Return the (X, Y) coordinate for the center point of the cell that contains the specified text.  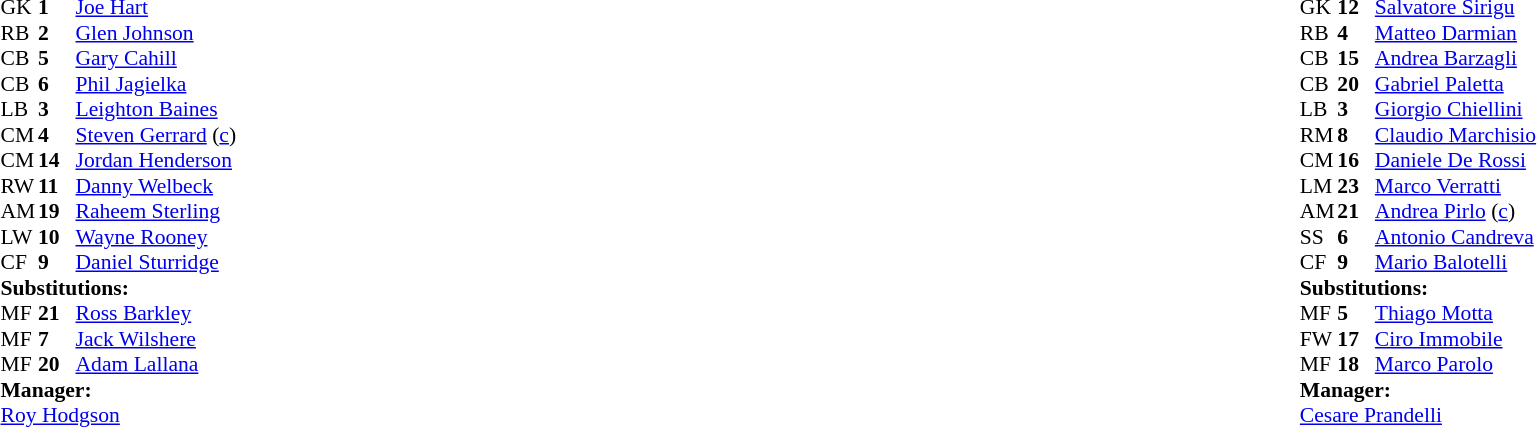
Thiago Motta (1456, 313)
Matteo Darmian (1456, 33)
Danny Welbeck (156, 186)
Andrea Pirlo (c) (1456, 211)
SS (1319, 237)
16 (1356, 161)
Ciro Immobile (1456, 339)
Jordan Henderson (156, 161)
Marco Verratti (1456, 186)
8 (1356, 135)
LW (19, 237)
Andrea Barzagli (1456, 59)
Antonio Candreva (1456, 237)
14 (57, 161)
Glen Johnson (156, 33)
19 (57, 211)
15 (1356, 59)
Jack Wilshere (156, 339)
10 (57, 237)
Daniel Sturridge (156, 263)
Giorgio Chiellini (1456, 109)
Leighton Baines (156, 109)
Phil Jagielka (156, 84)
Gary Cahill (156, 59)
RM (1319, 135)
Gabriel Paletta (1456, 84)
Ross Barkley (156, 313)
RW (19, 186)
Wayne Rooney (156, 237)
LM (1319, 186)
7 (57, 339)
Raheem Sterling (156, 211)
Claudio Marchisio (1456, 135)
Marco Parolo (1456, 365)
Daniele De Rossi (1456, 161)
18 (1356, 365)
Steven Gerrard (c) (156, 135)
FW (1319, 339)
17 (1356, 339)
2 (57, 33)
23 (1356, 186)
Mario Balotelli (1456, 263)
11 (57, 186)
Adam Lallana (156, 365)
